Return (x, y) of the center of cell containing provided text 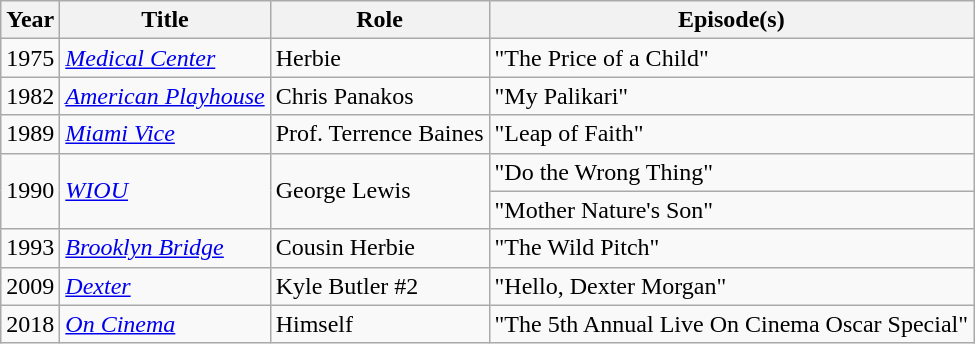
Year (30, 20)
Miami Vice (165, 134)
1982 (30, 96)
"Mother Nature's Son" (732, 210)
Dexter (165, 286)
"Do the Wrong Thing" (732, 172)
On Cinema (165, 324)
"Hello, Dexter Morgan" (732, 286)
American Playhouse (165, 96)
"The Wild Pitch" (732, 248)
Episode(s) (732, 20)
Role (380, 20)
George Lewis (380, 191)
Himself (380, 324)
Cousin Herbie (380, 248)
"Leap of Faith" (732, 134)
2009 (30, 286)
"The 5th Annual Live On Cinema Oscar Special" (732, 324)
1975 (30, 58)
"The Price of a Child" (732, 58)
1990 (30, 191)
Chris Panakos (380, 96)
Prof. Terrence Baines (380, 134)
Medical Center (165, 58)
Brooklyn Bridge (165, 248)
WIOU (165, 191)
1993 (30, 248)
Kyle Butler #2 (380, 286)
Title (165, 20)
Herbie (380, 58)
1989 (30, 134)
"My Palikari" (732, 96)
2018 (30, 324)
